Return [x, y] of the center of cell containing provided text 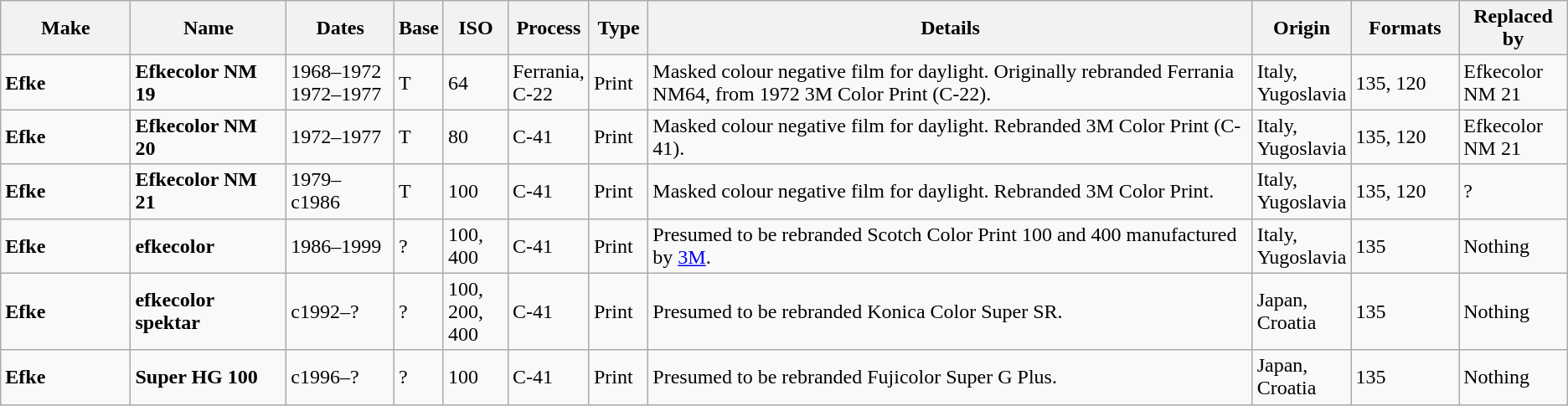
Masked colour negative film for daylight. Rebranded 3M Color Print (C-41). [950, 137]
Type [618, 28]
Efkecolor NM 19 [209, 82]
80 [476, 137]
Ferrania, C-22 [548, 82]
Masked colour negative film for daylight. Rebranded 3M Color Print. [950, 191]
Base [419, 28]
c1996–? [340, 377]
efkecolor spektar [209, 311]
Presumed to be rebranded Scotch Color Print 100 and 400 manufactured by 3M. [950, 246]
1986–1999 [340, 246]
Name [209, 28]
100, 200, 400 [476, 311]
Masked colour negative film for daylight. Originally rebranded Ferrania NM64, from 1972 3M Color Print (C-22). [950, 82]
Dates [340, 28]
Formats [1406, 28]
Efkecolor NM 20 [209, 137]
Origin [1302, 28]
Presumed to be rebranded Fujicolor Super G Plus. [950, 377]
Super HG 100 [209, 377]
100, 400 [476, 246]
1972–1977 [340, 137]
ISO [476, 28]
Replaced by [1513, 28]
1968–19721972–1977 [340, 82]
Make [65, 28]
1979–c1986 [340, 191]
64 [476, 82]
Details [950, 28]
Presumed to be rebranded Konica Color Super SR. [950, 311]
efkecolor [209, 246]
c1992–? [340, 311]
Process [548, 28]
